Return (x, y) of the center of cell containing provided text 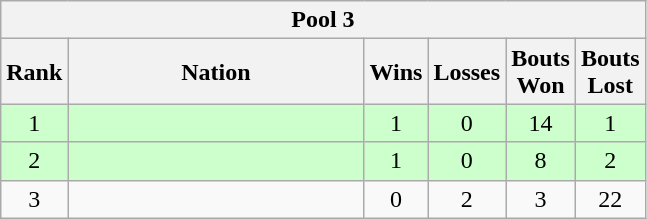
22 (610, 199)
8 (541, 161)
Wins (396, 72)
Bouts Lost (610, 72)
Bouts Won (541, 72)
Rank (34, 72)
14 (541, 123)
Losses (467, 72)
Pool 3 (323, 20)
Nation (216, 72)
